Find where the given text appears and provide that cell's center as (x, y) coordinate. 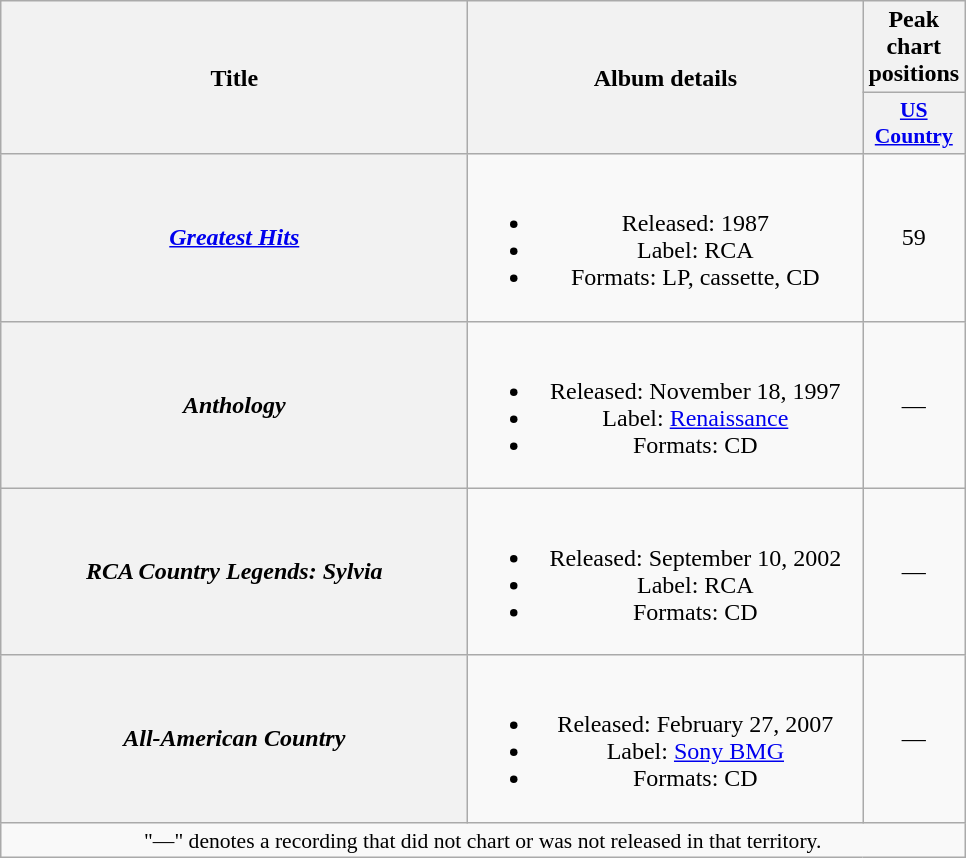
"—" denotes a recording that did not chart or was not released in that territory. (483, 840)
Title (234, 78)
Peakchartpositions (914, 47)
Released: February 27, 2007Label: Sony BMGFormats: CD (666, 738)
All-American Country (234, 738)
Released: 1987Label: RCAFormats: LP, cassette, CD (666, 238)
Greatest Hits (234, 238)
Released: September 10, 2002Label: RCAFormats: CD (666, 572)
RCA Country Legends: Sylvia (234, 572)
59 (914, 238)
Anthology (234, 404)
Released: November 18, 1997Label: RenaissanceFormats: CD (666, 404)
Album details (666, 78)
USCountry (914, 124)
